Pinpoint the cell where the given text exists, returning its (X, Y) midpoint coordinate. 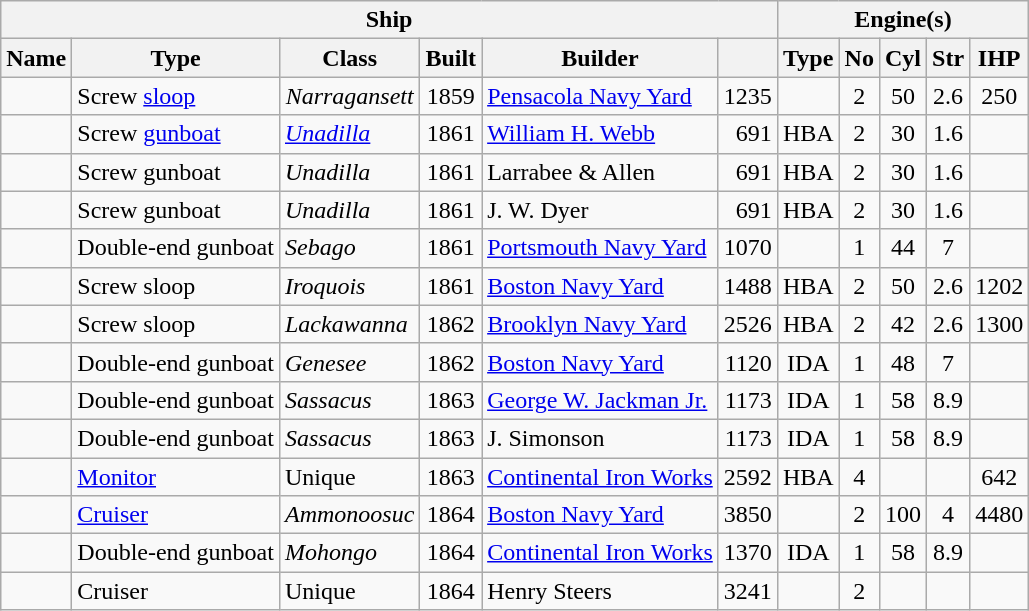
1202 (1000, 286)
Str (948, 58)
Larrabee & Allen (600, 172)
Henry Steers (600, 591)
Ship (390, 20)
J. W. Dyer (600, 210)
3850 (748, 515)
1488 (748, 286)
Lackawanna (349, 324)
IHP (1000, 58)
Portsmouth Navy Yard (600, 248)
48 (902, 362)
1235 (748, 96)
Class (349, 58)
1120 (748, 362)
William H. Webb (600, 134)
250 (1000, 96)
44 (902, 248)
J. Simonson (600, 438)
Sebago (349, 248)
No (859, 58)
2526 (748, 324)
2592 (748, 477)
George W. Jackman Jr. (600, 400)
Cyl (902, 58)
Engine(s) (902, 20)
Pensacola Navy Yard (600, 96)
Monitor (176, 477)
Builder (600, 58)
1070 (748, 248)
Mohongo (349, 553)
642 (1000, 477)
3241 (748, 591)
1300 (1000, 324)
1370 (748, 553)
Brooklyn Navy Yard (600, 324)
4480 (1000, 515)
Narragansett (349, 96)
1859 (451, 96)
Genesee (349, 362)
Name (36, 58)
Iroquois (349, 286)
42 (902, 324)
100 (902, 515)
Ammonoosuc (349, 515)
Built (451, 58)
